Find where the given text appears and provide that cell's center as [X, Y] coordinate. 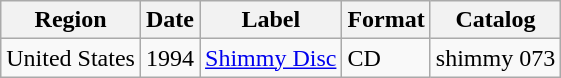
Format [386, 20]
shimmy 073 [495, 58]
Region [71, 20]
Catalog [495, 20]
Shimmy Disc [271, 58]
Date [170, 20]
Label [271, 20]
CD [386, 58]
1994 [170, 58]
United States [71, 58]
